Provide the [x, y] coordinate of the cell's center where the given text is located.  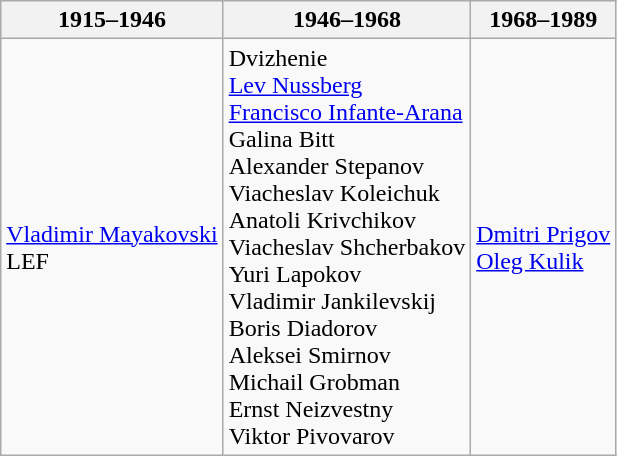
1968–1989 [544, 20]
Vladimir MayakovskiLEF [112, 247]
1915–1946 [112, 20]
1946–1968 [347, 20]
Dmitri PrigovOleg Kulik [544, 247]
